Locate the cell with the specified text and output its [X, Y] center coordinate. 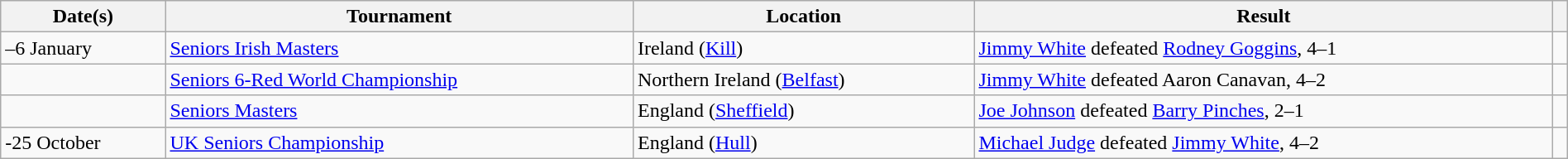
Location [803, 17]
–6 January [83, 48]
-25 October [83, 142]
England (Sheffield) [803, 111]
Jimmy White defeated Rodney Goggins, 4–1 [1264, 48]
Michael Judge defeated Jimmy White, 4–2 [1264, 142]
Ireland (Kill) [803, 48]
Seniors Irish Masters [399, 48]
Northern Ireland (Belfast) [803, 79]
Seniors 6-Red World Championship [399, 79]
Date(s) [83, 17]
Joe Johnson defeated Barry Pinches, 2–1 [1264, 111]
Seniors Masters [399, 111]
Jimmy White defeated Aaron Canavan, 4–2 [1264, 79]
Result [1264, 17]
England (Hull) [803, 142]
Tournament [399, 17]
UK Seniors Championship [399, 142]
